Search for the cell housing the specified text and yield its [X, Y] center coordinate. 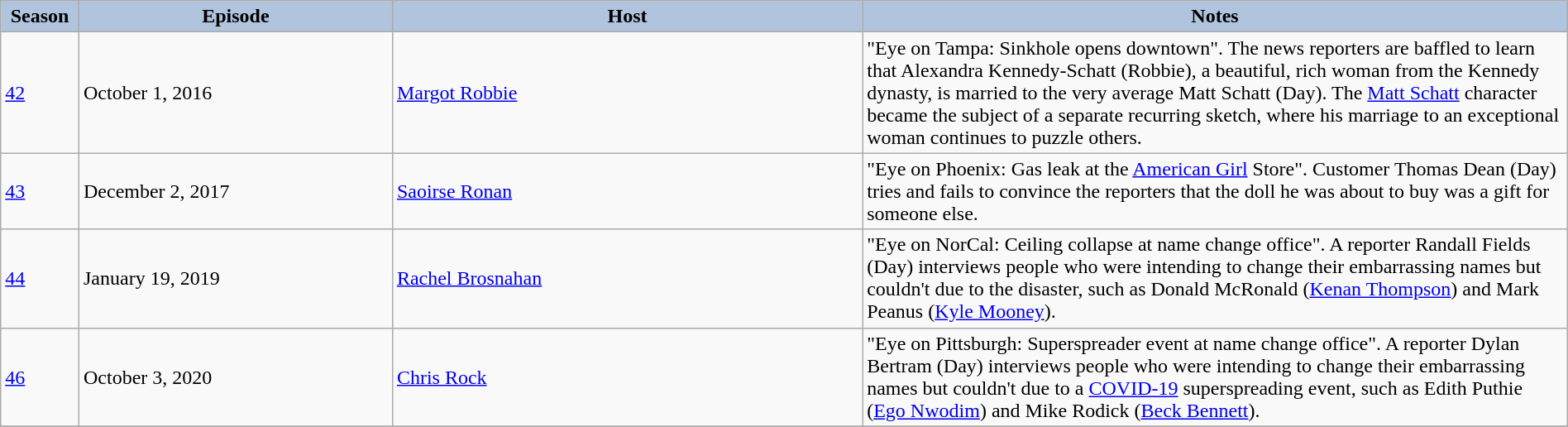
January 19, 2019 [235, 278]
46 [40, 377]
42 [40, 93]
43 [40, 191]
Episode [235, 17]
44 [40, 278]
October 3, 2020 [235, 377]
Rachel Brosnahan [627, 278]
October 1, 2016 [235, 93]
Season [40, 17]
Host [627, 17]
December 2, 2017 [235, 191]
Chris Rock [627, 377]
Margot Robbie [627, 93]
Notes [1216, 17]
Saoirse Ronan [627, 191]
